Provide the [x, y] coordinate of the cell's center where the given text is located.  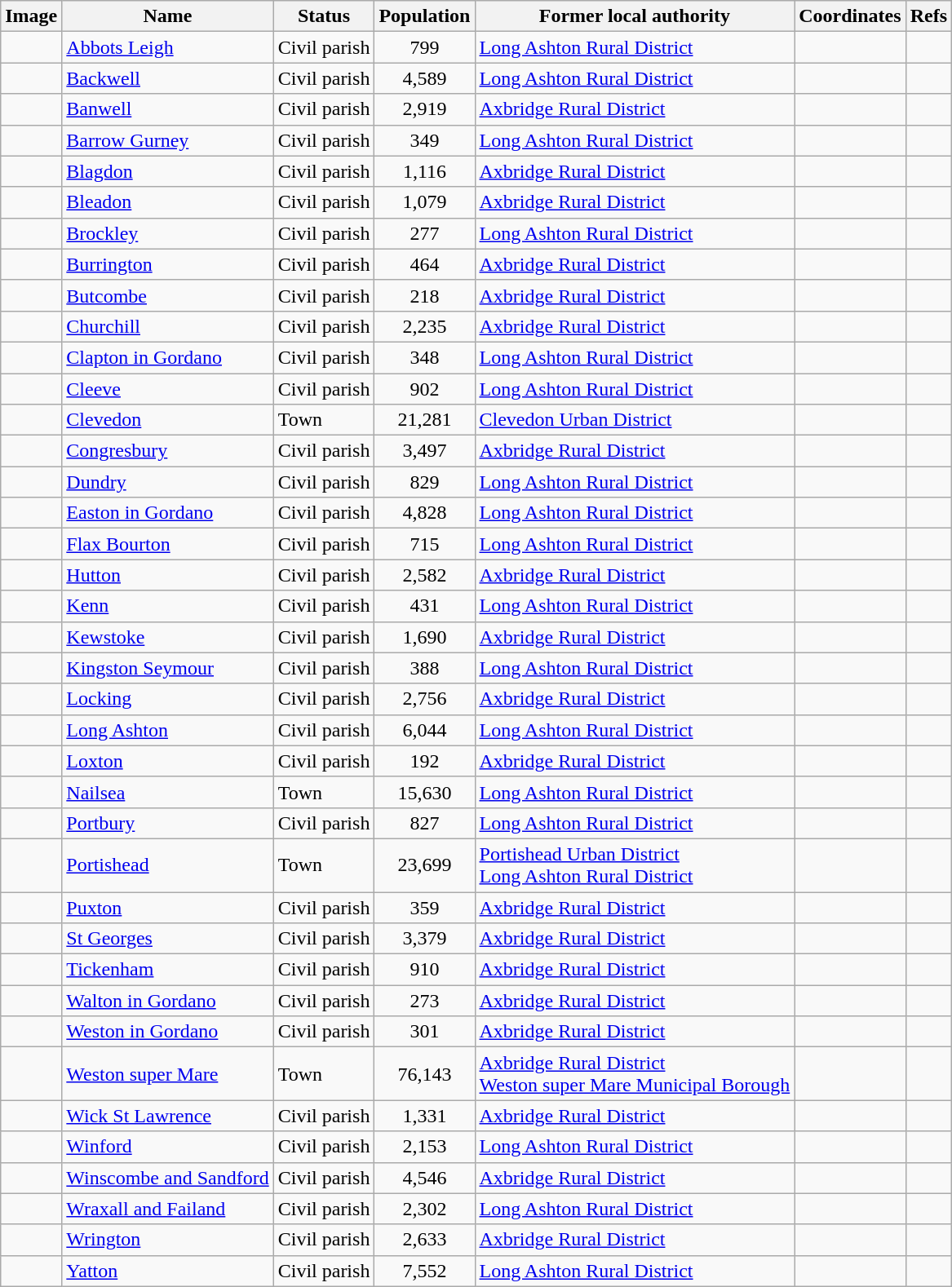
3,497 [424, 451]
464 [424, 264]
Status [324, 16]
15,630 [424, 792]
Clevedon [168, 420]
Weston in Gordano [168, 1032]
Brockley [168, 233]
4,828 [424, 513]
Barrow Gurney [168, 140]
Puxton [168, 908]
Blagdon [168, 171]
4,589 [424, 78]
7,552 [424, 1271]
2,153 [424, 1147]
1,331 [424, 1116]
Wick St Lawrence [168, 1116]
388 [424, 668]
715 [424, 544]
Long Ashton [168, 730]
Butcombe [168, 295]
Image [31, 16]
Yatton [168, 1271]
Loxton [168, 761]
Kewstoke [168, 637]
2,919 [424, 109]
Clapton in Gordano [168, 357]
Kingston Seymour [168, 668]
827 [424, 823]
3,379 [424, 939]
192 [424, 761]
301 [424, 1032]
Tickenham [168, 970]
Hutton [168, 575]
Banwell [168, 109]
799 [424, 47]
76,143 [424, 1073]
Walton in Gordano [168, 1001]
Wrington [168, 1240]
2,633 [424, 1240]
902 [424, 389]
Easton in Gordano [168, 513]
Congresbury [168, 451]
Axbridge Rural DistrictWeston super Mare Municipal Borough [635, 1073]
277 [424, 233]
218 [424, 295]
359 [424, 908]
Name [168, 16]
Portishead [168, 865]
829 [424, 482]
4,546 [424, 1178]
Former local authority [635, 16]
2,756 [424, 699]
Portishead Urban DistrictLong Ashton Rural District [635, 865]
Winscombe and Sandford [168, 1178]
Bleadon [168, 202]
2,235 [424, 326]
910 [424, 970]
Locking [168, 699]
6,044 [424, 730]
Flax Bourton [168, 544]
Churchill [168, 326]
273 [424, 1001]
1,116 [424, 171]
Dundry [168, 482]
Wraxall and Failand [168, 1209]
Backwell [168, 78]
Population [424, 16]
Kenn [168, 606]
Burrington [168, 264]
1,690 [424, 637]
Coordinates [850, 16]
431 [424, 606]
349 [424, 140]
1,079 [424, 202]
21,281 [424, 420]
348 [424, 357]
Weston super Mare [168, 1073]
2,582 [424, 575]
Portbury [168, 823]
Cleeve [168, 389]
St Georges [168, 939]
2,302 [424, 1209]
Clevedon Urban District [635, 420]
23,699 [424, 865]
Abbots Leigh [168, 47]
Refs [928, 16]
Winford [168, 1147]
Nailsea [168, 792]
